Pinpoint the cell where the given text exists, returning its [x, y] midpoint coordinate. 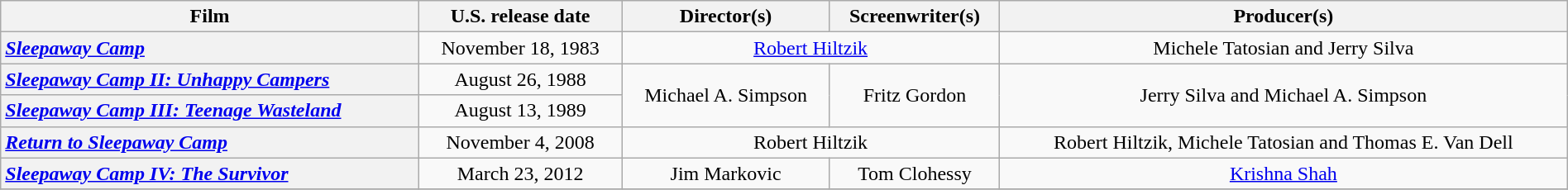
November 18, 1983 [519, 48]
August 13, 1989 [519, 111]
Michele Tatosian and Jerry Silva [1284, 48]
Sleepaway Camp IV: The Survivor [210, 173]
Film [210, 17]
Sleepaway Camp [210, 48]
Sleepaway Camp III: Teenage Wasteland [210, 111]
Michael A. Simpson [726, 95]
Jim Markovic [726, 173]
Tom Clohessy [915, 173]
Sleepaway Camp II: Unhappy Campers [210, 79]
Screenwriter(s) [915, 17]
Fritz Gordon [915, 95]
November 4, 2008 [519, 142]
U.S. release date [519, 17]
August 26, 1988 [519, 79]
Robert Hiltzik, Michele Tatosian and Thomas E. Van Dell [1284, 142]
Producer(s) [1284, 17]
Return to Sleepaway Camp [210, 142]
Jerry Silva and Michael A. Simpson [1284, 95]
Director(s) [726, 17]
Krishna Shah [1284, 173]
March 23, 2012 [519, 173]
